Return [x, y] of the center of cell containing provided text 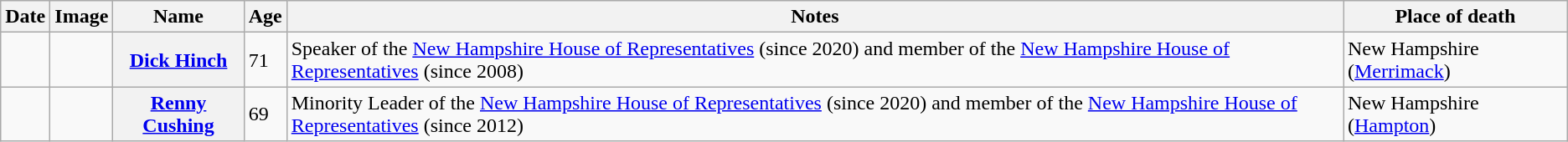
Minority Leader of the New Hampshire House of Representatives (since 2020) and member of the New Hampshire House of Representatives (since 2012) [814, 114]
Image [82, 17]
Date [25, 17]
Place of death [1456, 17]
New Hampshire (Merrimack) [1456, 60]
New Hampshire (Hampton) [1456, 114]
71 [265, 60]
Dick Hinch [178, 60]
69 [265, 114]
Age [265, 17]
Notes [814, 17]
Speaker of the New Hampshire House of Representatives (since 2020) and member of the New Hampshire House of Representatives (since 2008) [814, 60]
Renny Cushing [178, 114]
Name [178, 17]
